Provide the (x, y) coordinate of the cell's center where the given text is located.  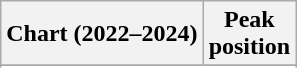
Chart (2022–2024) (102, 34)
Peakposition (249, 34)
